Find where the given text appears and provide that cell's center as [X, Y] coordinate. 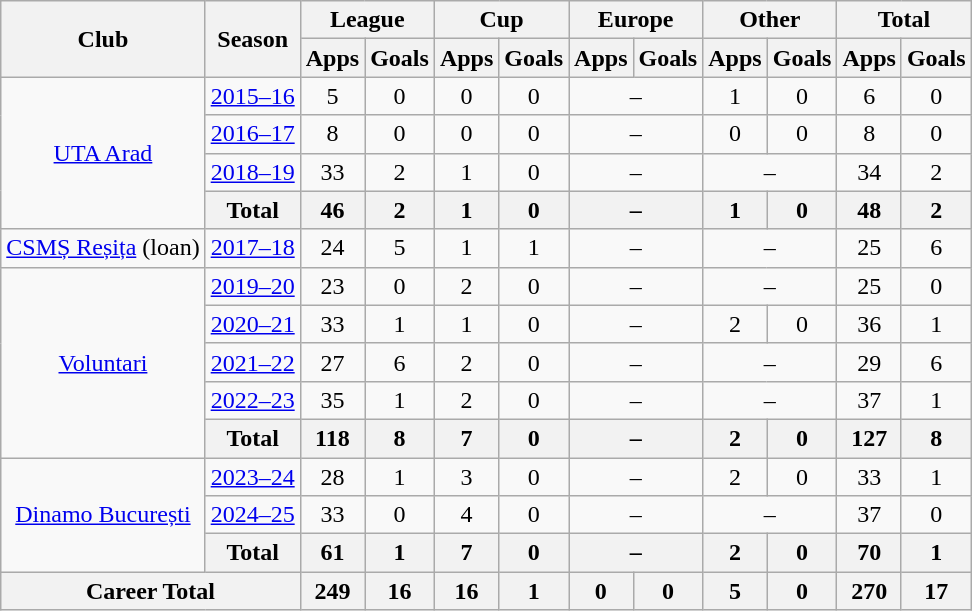
24 [332, 248]
2023–24 [252, 477]
61 [332, 553]
3 [466, 477]
2024–25 [252, 515]
League [367, 20]
34 [869, 172]
28 [332, 477]
UTA Arad [103, 153]
23 [332, 286]
2021–22 [252, 362]
2017–18 [252, 248]
35 [332, 400]
Other [770, 20]
2015–16 [252, 96]
2019–20 [252, 286]
249 [332, 591]
29 [869, 362]
Europe [636, 20]
127 [869, 438]
270 [869, 591]
2020–21 [252, 324]
2018–19 [252, 172]
Club [103, 39]
46 [332, 210]
Season [252, 39]
118 [332, 438]
17 [936, 591]
27 [332, 362]
Dinamo București [103, 515]
48 [869, 210]
CSMȘ Reșița (loan) [103, 248]
2022–23 [252, 400]
2016–17 [252, 134]
36 [869, 324]
Voluntari [103, 362]
Cup [501, 20]
Career Total [150, 591]
70 [869, 553]
4 [466, 515]
